Determine the (x, y) coordinate at the center of the cell enclosing the given text.  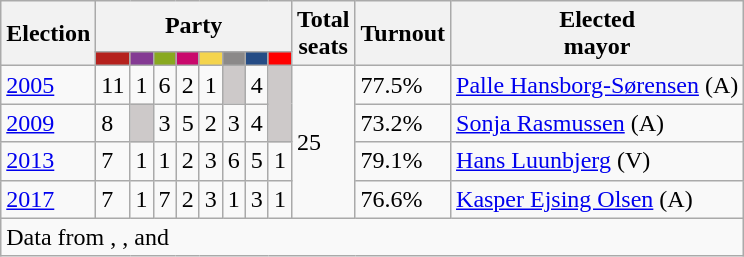
73.2% (403, 123)
25 (323, 142)
Totalseats (323, 34)
Hans Luunbjerg (V) (598, 161)
Party (194, 26)
2017 (48, 199)
11 (113, 85)
2005 (48, 85)
76.6% (403, 199)
Electedmayor (598, 34)
77.5% (403, 85)
Sonja Rasmussen (A) (598, 123)
8 (113, 123)
Palle Hansborg-Sørensen (A) (598, 85)
Kasper Ejsing Olsen (A) (598, 199)
2009 (48, 123)
Election (48, 34)
2013 (48, 161)
Data from , , and (372, 237)
79.1% (403, 161)
Turnout (403, 34)
